Locate the cell with the specified text and output its (x, y) center coordinate. 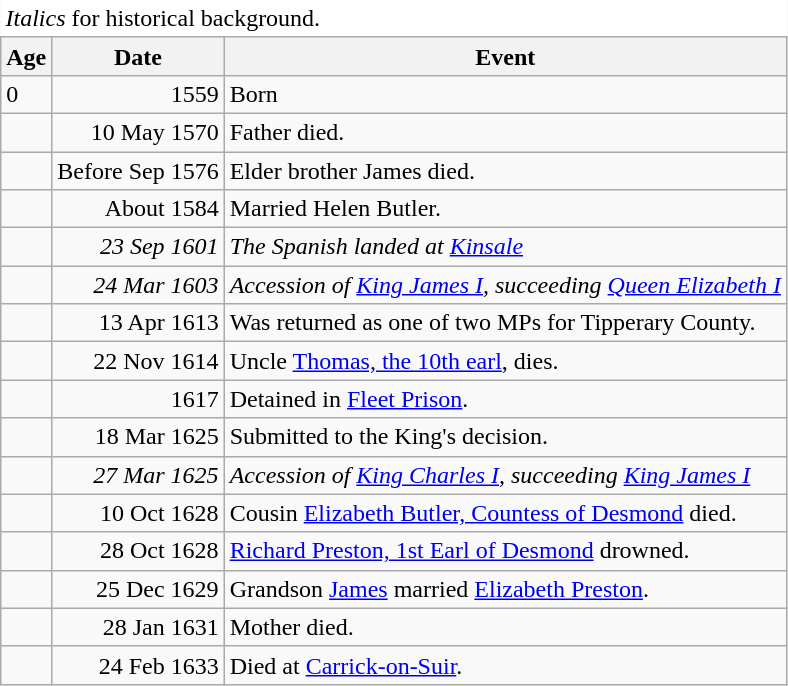
About 1584 (138, 209)
Elder brother James died. (505, 171)
Submitted to the King's decision. (505, 437)
The Spanish landed at Kinsale (505, 247)
1617 (138, 399)
Father died. (505, 132)
10 Oct 1628 (138, 513)
22 Nov 1614 (138, 361)
0 (26, 94)
24 Mar 1603 (138, 285)
Event (505, 56)
25 Dec 1629 (138, 589)
Accession of King Charles I, succeeding King James I (505, 475)
10 May 1570 (138, 132)
Grandson James married Elizabeth Preston. (505, 589)
24 Feb 1633 (138, 665)
Accession of King James I, succeeding Queen Elizabeth I (505, 285)
Mother died. (505, 627)
Richard Preston, 1st Earl of Desmond drowned. (505, 551)
13 Apr 1613 (138, 323)
Before Sep 1576 (138, 171)
Italics for historical background. (394, 18)
Date (138, 56)
Was returned as one of two MPs for Tipperary County. (505, 323)
28 Oct 1628 (138, 551)
Uncle Thomas, the 10th earl, dies. (505, 361)
Age (26, 56)
23 Sep 1601 (138, 247)
28 Jan 1631 (138, 627)
Cousin Elizabeth Butler, Countess of Desmond died. (505, 513)
Married Helen Butler. (505, 209)
Born (505, 94)
27 Mar 1625 (138, 475)
1559 (138, 94)
Detained in Fleet Prison. (505, 399)
18 Mar 1625 (138, 437)
Died at Carrick-on-Suir. (505, 665)
